For the text-containing cell, return its midpoint in (x, y) coordinate format. 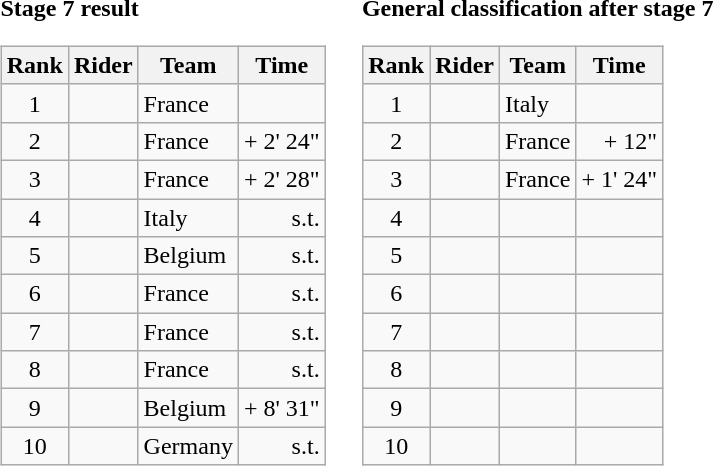
+ 8' 31" (282, 408)
+ 2' 24" (282, 141)
+ 12" (620, 141)
+ 2' 28" (282, 179)
+ 1' 24" (620, 179)
Germany (188, 446)
